Provide the (x, y) coordinate of the cell's center where the given text is located.  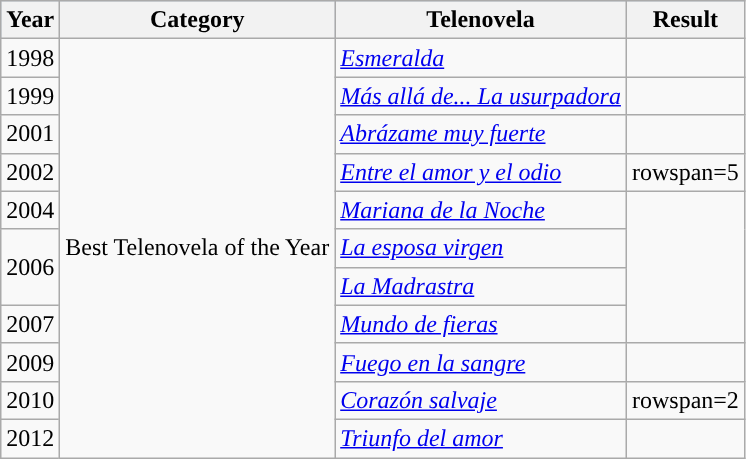
2002 (30, 172)
Entre el amor y el odio (481, 172)
1998 (30, 58)
1999 (30, 96)
rowspan=5 (685, 172)
2010 (30, 400)
Year (30, 20)
Triunfo del amor (481, 438)
Más allá de... La usurpadora (481, 96)
Telenovela (481, 20)
2001 (30, 134)
Esmeralda (481, 58)
rowspan=2 (685, 400)
Abrázame muy fuerte (481, 134)
Fuego en la sangre (481, 362)
2012 (30, 438)
Best Telenovela of the Year (198, 248)
2009 (30, 362)
Result (685, 20)
La Madrastra (481, 286)
Mariana de la Noche (481, 210)
Mundo de fieras (481, 324)
Corazón salvaje (481, 400)
La esposa virgen (481, 248)
2004 (30, 210)
2007 (30, 324)
Category (198, 20)
2006 (30, 267)
